Return (x, y) of the center of cell containing provided text 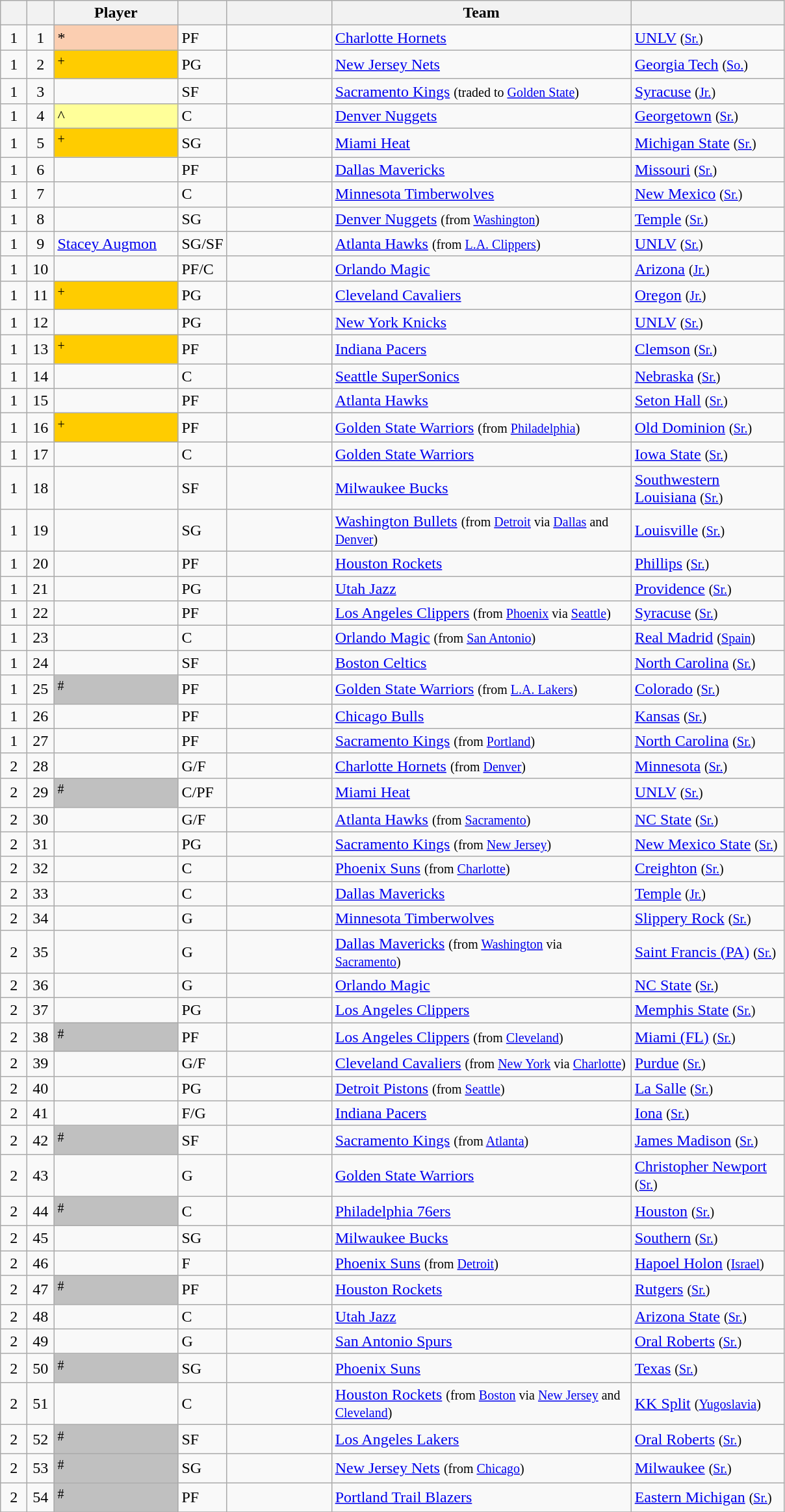
Iowa State (Sr.) (708, 454)
Michigan State (Sr.) (708, 143)
Phillips (Sr.) (708, 563)
19 (40, 530)
37 (40, 1010)
Old Dominion (Sr.) (708, 428)
12 (40, 322)
Purdue (Sr.) (708, 1064)
Arizona (Jr.) (708, 268)
Golden State Warriors (from Philadelphia) (481, 428)
Miami (FL) (Sr.) (708, 1037)
C/PF (203, 793)
28 (40, 765)
4 (40, 116)
29 (40, 793)
51 (40, 1403)
45 (40, 1238)
Nebraska (Sr.) (708, 376)
Saint Francis (PA) (Sr.) (708, 951)
Slippery Rock (Sr.) (708, 918)
35 (40, 951)
Memphis State (Sr.) (708, 1010)
30 (40, 819)
36 (40, 985)
Georgia Tech (So.) (708, 65)
10 (40, 268)
Minnesota (Sr.) (708, 765)
14 (40, 376)
46 (40, 1263)
Chicago Bulls (481, 716)
Arizona State (Sr.) (708, 1316)
6 (40, 170)
F/G (203, 1113)
SG/SF (203, 244)
Detroit Pistons (from Seattle) (481, 1088)
^ (116, 116)
50 (40, 1368)
25 (40, 690)
New Jersey Nets (from Chicago) (481, 1468)
34 (40, 918)
Sacramento Kings (from New Jersey) (481, 844)
49 (40, 1341)
31 (40, 844)
Seton Hall (Sr.) (708, 401)
16 (40, 428)
33 (40, 893)
Cleveland Cavaliers (from New York via Charlotte) (481, 1064)
Texas (Sr.) (708, 1368)
* (116, 38)
Denver Nuggets (from Washington) (481, 219)
Phoenix Suns (from Detroit) (481, 1263)
32 (40, 869)
39 (40, 1064)
Creighton (Sr.) (708, 869)
Player (116, 13)
Oregon (Jr.) (708, 295)
New Mexico State (Sr.) (708, 844)
Philadelphia 76ers (481, 1211)
Charlotte Hornets (from Denver) (481, 765)
Los Angeles Clippers (from Cleveland) (481, 1037)
41 (40, 1113)
Temple (Jr.) (708, 893)
Hapoel Holon (Israel) (708, 1263)
Denver Nuggets (481, 116)
Boston Celtics (481, 663)
9 (40, 244)
13 (40, 350)
Kansas (Sr.) (708, 716)
Atlanta Hawks (from L.A. Clippers) (481, 244)
Real Madrid (Spain) (708, 638)
Portland Trail Blazers (481, 1497)
San Antonio Spurs (481, 1341)
21 (40, 589)
Iona (Sr.) (708, 1113)
Louisville (Sr.) (708, 530)
53 (40, 1468)
Rutgers (Sr.) (708, 1290)
26 (40, 716)
27 (40, 741)
Sacramento Kings (from Portland) (481, 741)
23 (40, 638)
8 (40, 219)
22 (40, 613)
Southern (Sr.) (708, 1238)
Syracuse (Sr.) (708, 613)
Atlanta Hawks (from Sacramento) (481, 819)
3 (40, 91)
44 (40, 1211)
42 (40, 1140)
Temple (Sr.) (708, 219)
Milwaukee (Sr.) (708, 1468)
New Jersey Nets (481, 65)
11 (40, 295)
17 (40, 454)
Seattle SuperSonics (481, 376)
Missouri (Sr.) (708, 170)
38 (40, 1037)
47 (40, 1290)
Cleveland Cavaliers (481, 295)
Los Angeles Lakers (481, 1440)
18 (40, 487)
15 (40, 401)
Houston (Sr.) (708, 1211)
Los Angeles Clippers (from Phoenix via Seattle) (481, 613)
Eastern Michigan (Sr.) (708, 1497)
5 (40, 143)
Houston Rockets (from Boston via New Jersey and Cleveland) (481, 1403)
F (203, 1263)
40 (40, 1088)
52 (40, 1440)
Georgetown (Sr.) (708, 116)
Phoenix Suns (481, 1368)
KK Split (Yugoslavia) (708, 1403)
43 (40, 1176)
Southwestern Louisiana (Sr.) (708, 487)
Providence (Sr.) (708, 589)
Stacey Augmon (116, 244)
Dallas Mavericks (from Washington via Sacramento) (481, 951)
54 (40, 1497)
Sacramento Kings (traded to Golden State) (481, 91)
Phoenix Suns (from Charlotte) (481, 869)
Washington Bullets (from Detroit via Dallas and Denver) (481, 530)
PF/C (203, 268)
24 (40, 663)
New Mexico (Sr.) (708, 194)
20 (40, 563)
Team (481, 13)
Christopher Newport (Sr.) (708, 1176)
Syracuse (Jr.) (708, 91)
Colorado (Sr.) (708, 690)
7 (40, 194)
Charlotte Hornets (481, 38)
James Madison (Sr.) (708, 1140)
Los Angeles Clippers (481, 1010)
La Salle (Sr.) (708, 1088)
Golden State Warriors (from L.A. Lakers) (481, 690)
Sacramento Kings (from Atlanta) (481, 1140)
Orlando Magic (from San Antonio) (481, 638)
New York Knicks (481, 322)
Atlanta Hawks (481, 401)
Clemson (Sr.) (708, 350)
48 (40, 1316)
